Scan for the cell matching the given text and deliver its [x, y] coordinate at center. 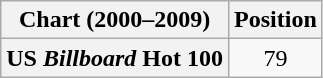
Chart (2000–2009) [115, 20]
79 [276, 58]
US Billboard Hot 100 [115, 58]
Position [276, 20]
